Return the [X, Y] coordinate for the center point of the cell that contains the specified text.  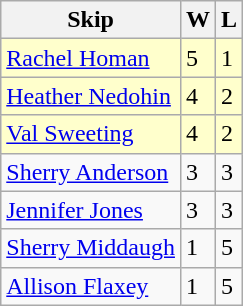
Rachel Homan [91, 58]
Skip [91, 20]
W [198, 20]
Val Sweeting [91, 134]
Heather Nedohin [91, 96]
Sherry Anderson [91, 172]
Sherry Middaugh [91, 248]
Allison Flaxey [91, 286]
L [230, 20]
Jennifer Jones [91, 210]
